Return the [X, Y] coordinate for the center point of the cell that contains the specified text.  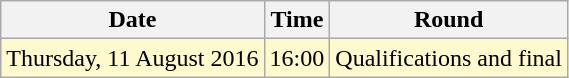
Date [132, 20]
Thursday, 11 August 2016 [132, 58]
Time [297, 20]
Round [449, 20]
Qualifications and final [449, 58]
16:00 [297, 58]
